From the cell containing the given text, extract its center point as [x, y] coordinate. 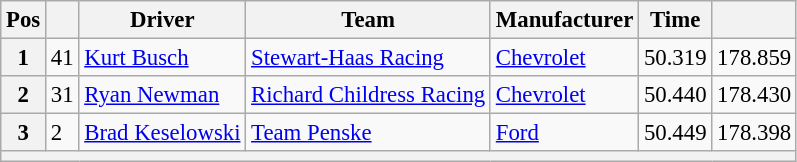
Pos [24, 20]
Driver [162, 20]
Time [676, 20]
31 [62, 95]
41 [62, 58]
178.859 [754, 58]
3 [24, 133]
50.449 [676, 133]
Manufacturer [564, 20]
Ryan Newman [162, 95]
Richard Childress Racing [368, 95]
Brad Keselowski [162, 133]
178.430 [754, 95]
1 [24, 58]
Team [368, 20]
Kurt Busch [162, 58]
Ford [564, 133]
50.440 [676, 95]
178.398 [754, 133]
Stewart-Haas Racing [368, 58]
Team Penske [368, 133]
50.319 [676, 58]
